Output the [X, Y] coordinate of the center of the cell containing the given text.  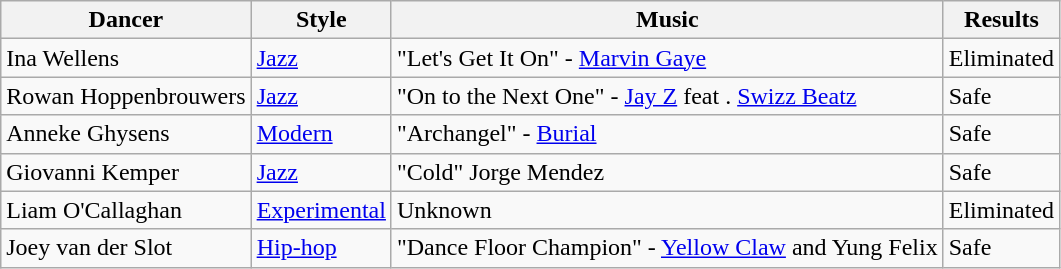
"Cold" Jorge Mendez [667, 172]
Experimental [321, 210]
Joey van der Slot [126, 248]
Rowan Hoppenbrouwers [126, 96]
Results [1001, 20]
Anneke Ghysens [126, 134]
"Let's Get It On" - Marvin Gaye [667, 58]
Music [667, 20]
Unknown [667, 210]
Hip-hop [321, 248]
Modern [321, 134]
Giovanni Kemper [126, 172]
Dancer [126, 20]
"Dance Floor Champion" - Yellow Claw and Yung Felix [667, 248]
Ina Wellens [126, 58]
Style [321, 20]
Liam O'Callaghan [126, 210]
"On to the Next One" - Jay Z feat . Swizz Beatz [667, 96]
"Archangel" - Burial [667, 134]
